Extract the (X, Y) coordinate from the center of the cell holding the provided text.  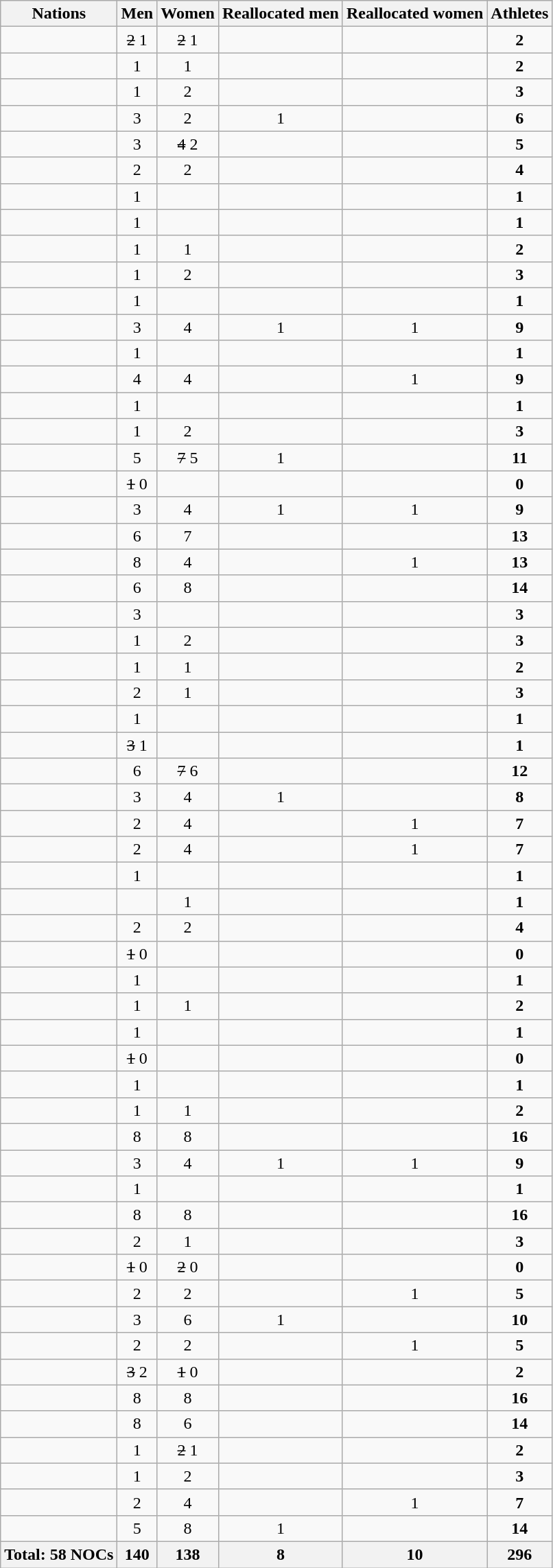
296 (520, 1554)
Athletes (520, 14)
7 6 (188, 771)
Nations (59, 14)
Reallocated women (414, 14)
7 5 (188, 458)
3 1 (137, 745)
3 2 (137, 1372)
4 2 (188, 144)
12 (520, 771)
138 (188, 1554)
11 (520, 458)
2 0 (188, 1267)
Men (137, 14)
Reallocated men (280, 14)
Total: 58 NOCs (59, 1554)
140 (137, 1554)
Women (188, 14)
